From the cell containing the given text, extract its center point as (x, y) coordinate. 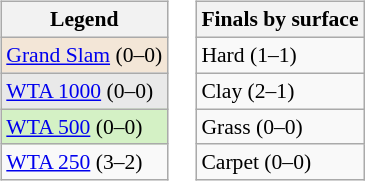
Hard (1–1) (280, 55)
Carpet (0–0) (280, 162)
WTA 1000 (0–0) (84, 91)
Clay (2–1) (280, 91)
Grass (0–0) (280, 127)
WTA 500 (0–0) (84, 127)
Grand Slam (0–0) (84, 55)
WTA 250 (3–2) (84, 162)
Legend (84, 20)
Finals by surface (280, 20)
